Output the (x, y) coordinate of the center of the cell containing the given text.  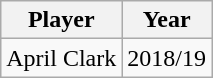
April Clark (62, 58)
Year (167, 20)
2018/19 (167, 58)
Player (62, 20)
